Extract the (X, Y) coordinate from the center of the cell holding the provided text.  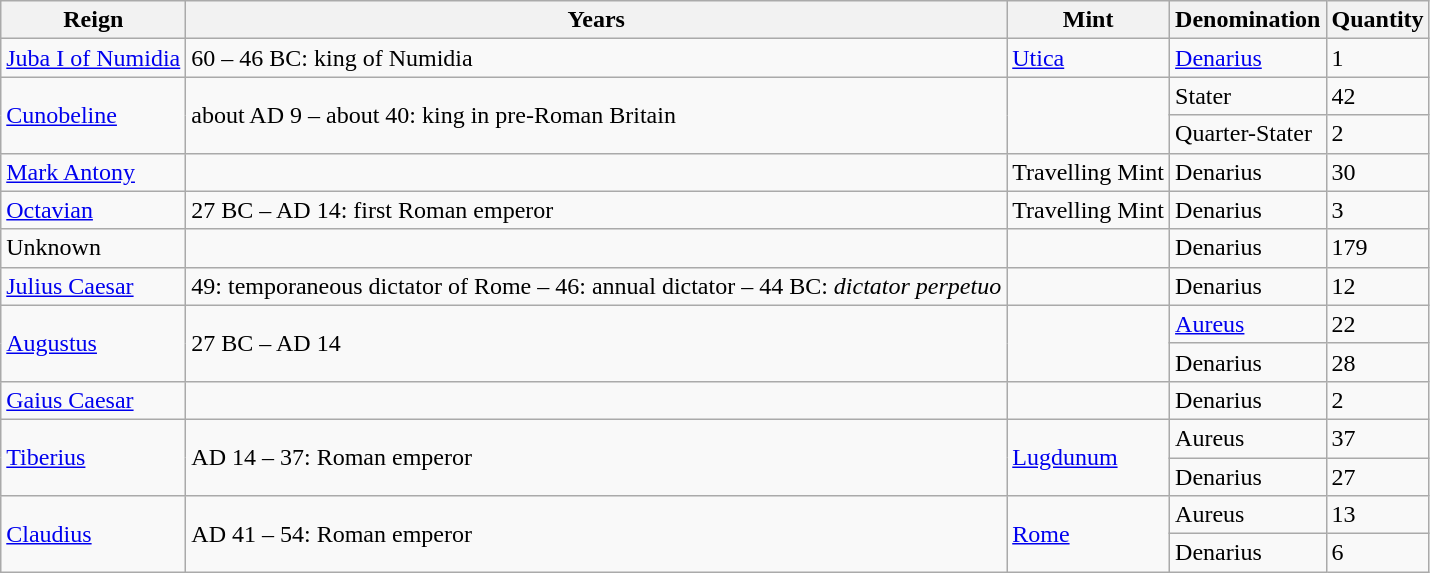
AD 41 – 54: Roman emperor (596, 534)
Gaius Caesar (94, 400)
49: temporaneous dictator of Rome – 46: annual dictator – 44 BC: dictator perpetuo (596, 286)
22 (1378, 324)
27 BC – AD 14: first Roman emperor (596, 210)
Denomination (1248, 20)
Rome (1088, 534)
Julius Caesar (94, 286)
27 (1378, 477)
Unknown (94, 248)
30 (1378, 172)
Juba I of Numidia (94, 58)
Stater (1248, 96)
179 (1378, 248)
about AD 9 – about 40: king in pre-Roman Britain (596, 115)
28 (1378, 362)
Mark Antony (94, 172)
Years (596, 20)
Reign (94, 20)
42 (1378, 96)
3 (1378, 210)
27 BC – AD 14 (596, 343)
1 (1378, 58)
12 (1378, 286)
Cunobeline (94, 115)
6 (1378, 553)
Quantity (1378, 20)
Utica (1088, 58)
Augustus (94, 343)
37 (1378, 438)
Claudius (94, 534)
60 – 46 BC: king of Numidia (596, 58)
Lugdunum (1088, 457)
Mint (1088, 20)
Octavian (94, 210)
Quarter-Stater (1248, 134)
13 (1378, 515)
AD 14 – 37: Roman emperor (596, 457)
Tiberius (94, 457)
